Extract the [x, y] coordinate from the center of the cell holding the provided text.  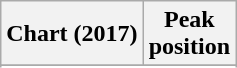
Peak position [189, 34]
Chart (2017) [72, 34]
